Detect which cell encompasses the target text, then output its (X, Y) center coordinate. 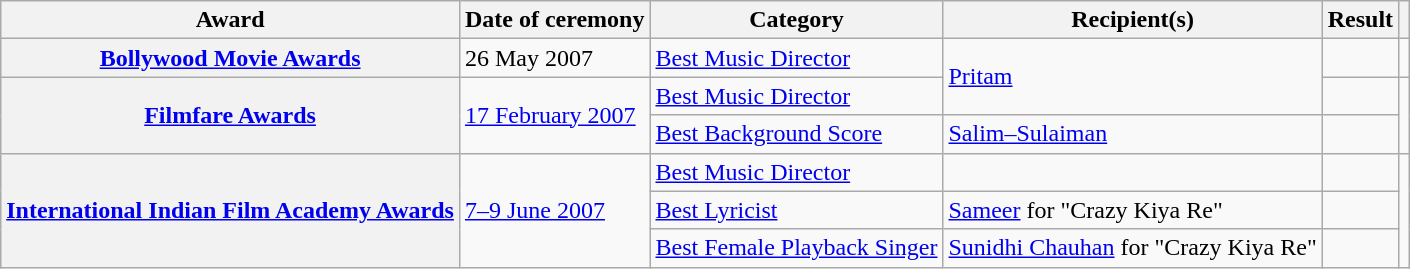
17 February 2007 (554, 115)
Bollywood Movie Awards (230, 58)
Filmfare Awards (230, 115)
Pritam (1132, 77)
Sameer for "Crazy Kiya Re" (1132, 210)
Category (796, 20)
Sunidhi Chauhan for "Crazy Kiya Re" (1132, 248)
Salim–Sulaiman (1132, 134)
Recipient(s) (1132, 20)
Best Female Playback Singer (796, 248)
Best Lyricist (796, 210)
26 May 2007 (554, 58)
Result (1360, 20)
Date of ceremony (554, 20)
Best Background Score (796, 134)
Award (230, 20)
7–9 June 2007 (554, 210)
International Indian Film Academy Awards (230, 210)
